From the cell containing the given text, extract its center point as (x, y) coordinate. 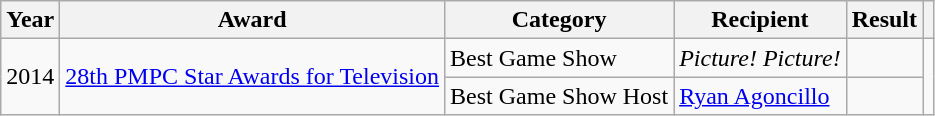
Recipient (760, 20)
2014 (30, 77)
Picture! Picture! (760, 58)
Award (252, 20)
Result (884, 20)
Year (30, 20)
Best Game Show Host (560, 96)
Ryan Agoncillo (760, 96)
28th PMPC Star Awards for Television (252, 77)
Best Game Show (560, 58)
Category (560, 20)
